Identify which cell holds the provided text, then report its (x, y) central coordinate. 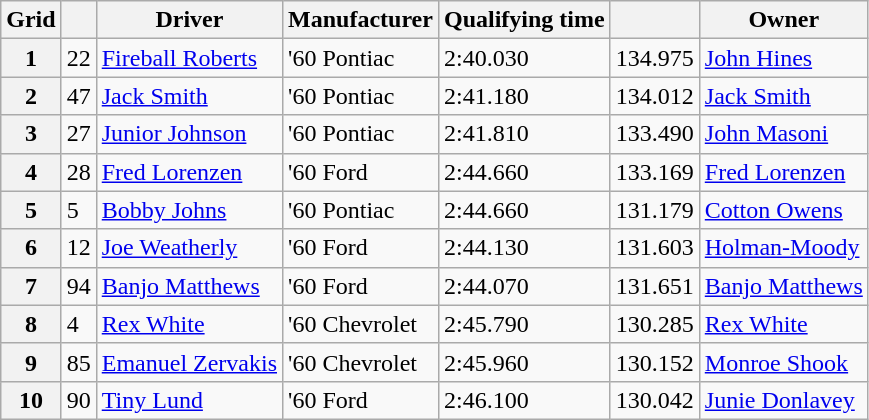
John Masoni (784, 134)
85 (78, 362)
27 (78, 134)
1 (31, 58)
133.169 (654, 172)
Cotton Owens (784, 210)
Junie Donlavey (784, 400)
2:44.130 (524, 248)
131.651 (654, 286)
Owner (784, 20)
2:44.070 (524, 286)
Manufacturer (361, 20)
Fireball Roberts (189, 58)
28 (78, 172)
2:45.790 (524, 324)
Emanuel Zervakis (189, 362)
133.490 (654, 134)
130.285 (654, 324)
Junior Johnson (189, 134)
Holman-Moody (784, 248)
2 (31, 96)
Driver (189, 20)
6 (31, 248)
2:41.180 (524, 96)
130.152 (654, 362)
2:41.810 (524, 134)
Bobby Johns (189, 210)
22 (78, 58)
134.012 (654, 96)
Qualifying time (524, 20)
47 (78, 96)
3 (31, 134)
8 (31, 324)
12 (78, 248)
Grid (31, 20)
Tiny Lund (189, 400)
10 (31, 400)
9 (31, 362)
2:40.030 (524, 58)
2:46.100 (524, 400)
2:45.960 (524, 362)
90 (78, 400)
94 (78, 286)
Joe Weatherly (189, 248)
131.603 (654, 248)
130.042 (654, 400)
7 (31, 286)
Monroe Shook (784, 362)
131.179 (654, 210)
John Hines (784, 58)
134.975 (654, 58)
